Return [X, Y] of the center of cell containing provided text 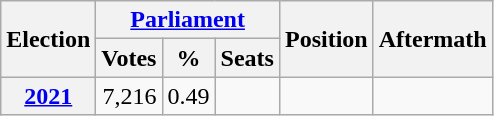
Aftermath [432, 39]
Parliament [188, 20]
Position [326, 39]
0.49 [188, 96]
% [188, 58]
2021 [48, 96]
Seats [247, 58]
Votes [129, 58]
7,216 [129, 96]
Election [48, 39]
